Output the [X, Y] coordinate of the center of the cell containing the given text.  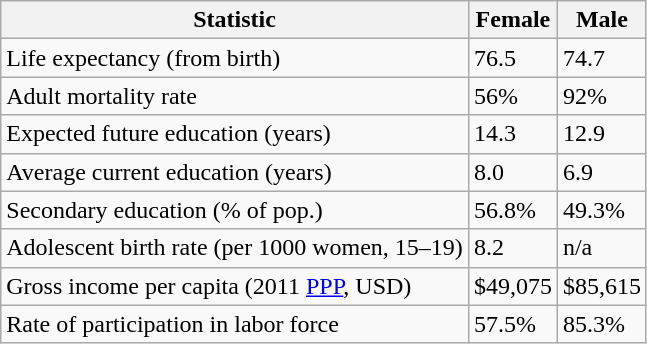
Statistic [235, 20]
Life expectancy (from birth) [235, 58]
Female [512, 20]
76.5 [512, 58]
8.2 [512, 248]
$85,615 [602, 286]
14.3 [512, 134]
Male [602, 20]
$49,075 [512, 286]
Adult mortality rate [235, 96]
Average current education (years) [235, 172]
56% [512, 96]
85.3% [602, 324]
74.7 [602, 58]
92% [602, 96]
8.0 [512, 172]
12.9 [602, 134]
Expected future education (years) [235, 134]
Rate of participation in labor force [235, 324]
6.9 [602, 172]
n/a [602, 248]
49.3% [602, 210]
Gross income per capita (2011 PPP, USD) [235, 286]
56.8% [512, 210]
Adolescent birth rate (per 1000 women, 15–19) [235, 248]
57.5% [512, 324]
Secondary education (% of pop.) [235, 210]
